Determine the (X, Y) coordinate at the center of the cell enclosing the given text.  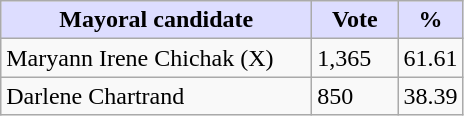
61.61 (430, 58)
1,365 (355, 58)
Maryann Irene Chichak (X) (156, 58)
Mayoral candidate (156, 20)
% (430, 20)
Darlene Chartrand (156, 96)
38.39 (430, 96)
Vote (355, 20)
850 (355, 96)
